Output the (x, y) coordinate of the center of the cell containing the given text.  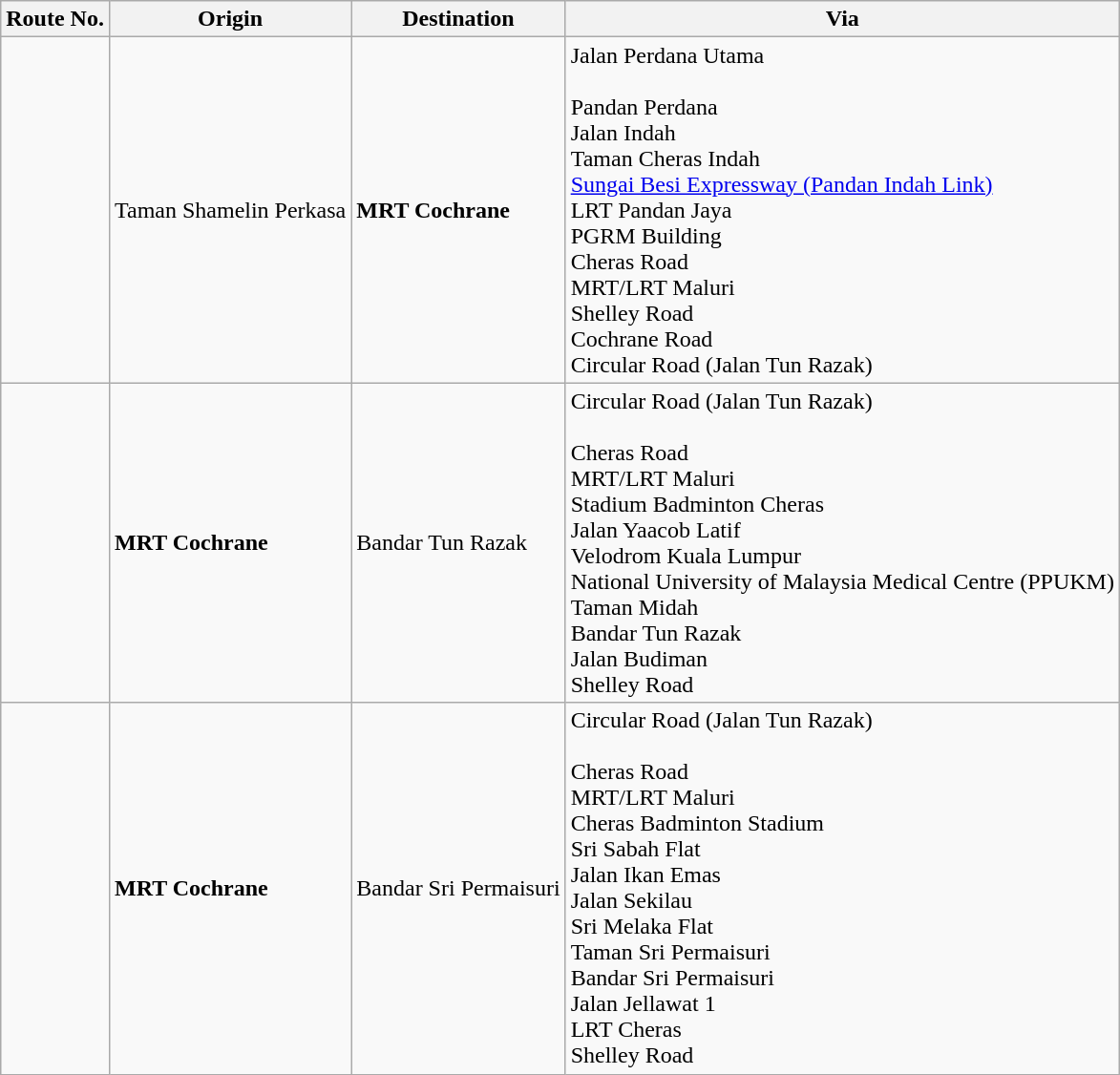
Bandar Sri Permaisuri (458, 888)
Taman Shamelin Perkasa (229, 210)
Via (842, 19)
Origin (229, 19)
Bandar Tun Razak (458, 542)
Destination (458, 19)
Route No. (55, 19)
